Extract the (x, y) coordinate from the center of the cell holding the provided text.  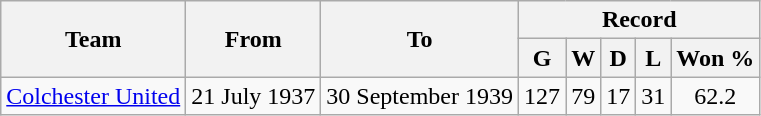
17 (618, 96)
62.2 (716, 96)
79 (584, 96)
31 (654, 96)
21 July 1937 (254, 96)
W (584, 58)
To (420, 39)
127 (542, 96)
L (654, 58)
Colchester United (94, 96)
D (618, 58)
Team (94, 39)
From (254, 39)
Won % (716, 58)
30 September 1939 (420, 96)
G (542, 58)
Record (640, 20)
